Detect which cell encompasses the target text, then output its (x, y) center coordinate. 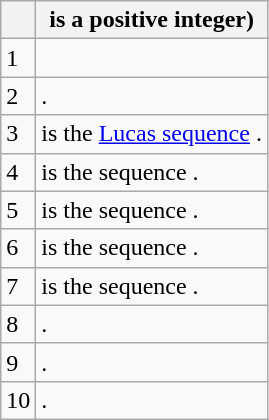
6 (18, 248)
1 (18, 58)
9 (18, 362)
is the Lucas sequence . (152, 134)
10 (18, 400)
3 (18, 134)
8 (18, 324)
5 (18, 210)
7 (18, 286)
2 (18, 96)
4 (18, 172)
is a positive integer) (152, 20)
